Locate the cell with the specified text and output its (X, Y) center coordinate. 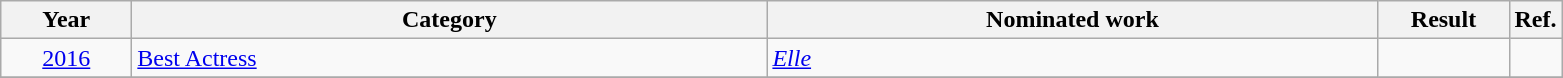
Nominated work (1072, 20)
Result (1444, 20)
Year (66, 20)
Ref. (1536, 20)
Best Actress (450, 58)
2016 (66, 58)
Category (450, 20)
Elle (1072, 58)
